Determine the (X, Y) coordinate at the center of the cell enclosing the given text.  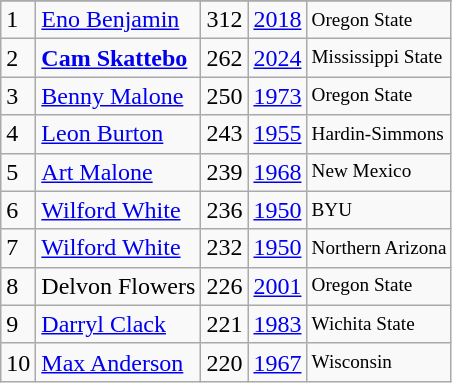
5 (18, 172)
Max Anderson (118, 362)
2024 (278, 58)
239 (224, 172)
10 (18, 362)
Benny Malone (118, 96)
Wichita State (379, 324)
BYU (379, 210)
9 (18, 324)
Cam Skattebo (118, 58)
221 (224, 324)
Wisconsin (379, 362)
1973 (278, 96)
220 (224, 362)
2018 (278, 20)
6 (18, 210)
250 (224, 96)
3 (18, 96)
262 (224, 58)
236 (224, 210)
2001 (278, 286)
Mississippi State (379, 58)
243 (224, 134)
Darryl Clack (118, 324)
1967 (278, 362)
8 (18, 286)
1983 (278, 324)
Northern Arizona (379, 248)
7 (18, 248)
1955 (278, 134)
232 (224, 248)
4 (18, 134)
Eno Benjamin (118, 20)
226 (224, 286)
2 (18, 58)
Leon Burton (118, 134)
Art Malone (118, 172)
1 (18, 20)
New Mexico (379, 172)
Delvon Flowers (118, 286)
Hardin-Simmons (379, 134)
1968 (278, 172)
312 (224, 20)
